Find where the given text appears and provide that cell's center as (X, Y) coordinate. 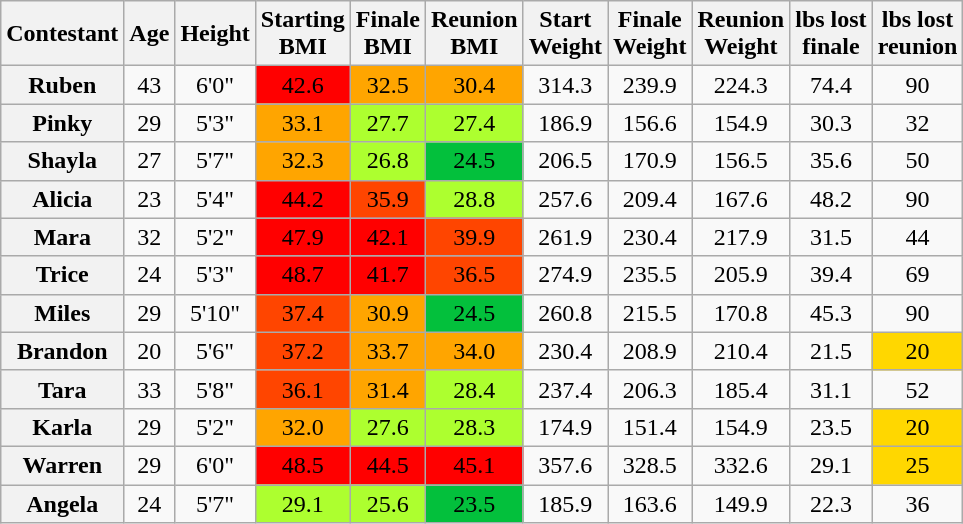
Age (150, 34)
FinaleBMI (388, 34)
23 (150, 199)
239.9 (650, 85)
30.3 (831, 123)
37.2 (302, 351)
25.6 (388, 503)
186.9 (565, 123)
217.9 (741, 237)
257.6 (565, 199)
5'6" (215, 351)
235.5 (650, 275)
5'10" (215, 313)
Mara (62, 237)
45.1 (474, 465)
209.4 (650, 199)
27.7 (388, 123)
205.9 (741, 275)
22.3 (831, 503)
206.3 (650, 389)
28.8 (474, 199)
lbs lostfinale (831, 34)
237.4 (565, 389)
48.7 (302, 275)
31.1 (831, 389)
74.4 (831, 85)
Ruben (62, 85)
Warren (62, 465)
36.5 (474, 275)
332.6 (741, 465)
163.6 (650, 503)
185.4 (741, 389)
27.4 (474, 123)
39.9 (474, 237)
31.5 (831, 237)
Miles (62, 313)
185.9 (565, 503)
39.4 (831, 275)
StartWeight (565, 34)
28.4 (474, 389)
69 (918, 275)
156.5 (741, 161)
33.1 (302, 123)
215.5 (650, 313)
44.5 (388, 465)
36 (918, 503)
30.9 (388, 313)
151.4 (650, 427)
208.9 (650, 351)
Alicia (62, 199)
170.8 (741, 313)
5'4" (215, 199)
174.9 (565, 427)
Contestant (62, 34)
44 (918, 237)
34.0 (474, 351)
26.8 (388, 161)
43 (150, 85)
Karla (62, 427)
25 (918, 465)
lbs lostreunion (918, 34)
260.8 (565, 313)
Shayla (62, 161)
167.6 (741, 199)
206.5 (565, 161)
28.3 (474, 427)
Brandon (62, 351)
48.5 (302, 465)
36.1 (302, 389)
45.3 (831, 313)
35.6 (831, 161)
47.9 (302, 237)
Height (215, 34)
27 (150, 161)
48.2 (831, 199)
42.6 (302, 85)
261.9 (565, 237)
StartingBMI (302, 34)
149.9 (741, 503)
ReunionWeight (741, 34)
328.5 (650, 465)
42.1 (388, 237)
156.6 (650, 123)
274.9 (565, 275)
FinaleWeight (650, 34)
210.4 (741, 351)
32.3 (302, 161)
30.4 (474, 85)
21.5 (831, 351)
33 (150, 389)
357.6 (565, 465)
35.9 (388, 199)
41.7 (388, 275)
ReunionBMI (474, 34)
Angela (62, 503)
37.4 (302, 313)
5'8" (215, 389)
27.6 (388, 427)
33.7 (388, 351)
Trice (62, 275)
Tara (62, 389)
31.4 (388, 389)
224.3 (741, 85)
314.3 (565, 85)
44.2 (302, 199)
32.5 (388, 85)
32.0 (302, 427)
170.9 (650, 161)
52 (918, 389)
50 (918, 161)
Pinky (62, 123)
